Capture the cell that displays the provided text and extract its (X, Y) central coordinate. 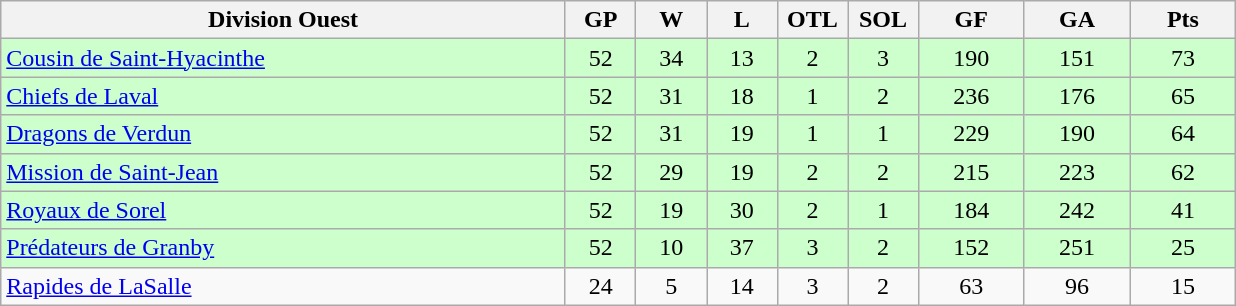
64 (1183, 134)
152 (971, 248)
223 (1077, 172)
96 (1077, 286)
Division Ouest (284, 20)
24 (600, 286)
242 (1077, 210)
W (672, 20)
30 (742, 210)
SOL (884, 20)
Royaux de Sorel (284, 210)
37 (742, 248)
Chiefs de Laval (284, 96)
18 (742, 96)
Rapides de LaSalle (284, 286)
14 (742, 286)
151 (1077, 58)
L (742, 20)
29 (672, 172)
41 (1183, 210)
15 (1183, 286)
215 (971, 172)
184 (971, 210)
GP (600, 20)
176 (1077, 96)
GF (971, 20)
Mission de Saint-Jean (284, 172)
65 (1183, 96)
25 (1183, 248)
63 (971, 286)
Pts (1183, 20)
OTL (812, 20)
62 (1183, 172)
13 (742, 58)
251 (1077, 248)
236 (971, 96)
Dragons de Verdun (284, 134)
229 (971, 134)
Prédateurs de Granby (284, 248)
GA (1077, 20)
73 (1183, 58)
10 (672, 248)
5 (672, 286)
Cousin de Saint-Hyacinthe (284, 58)
34 (672, 58)
